Identify which cell holds the provided text, then report its (x, y) central coordinate. 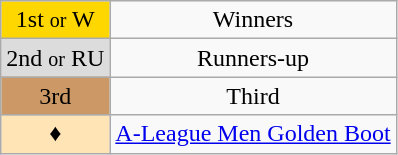
♦ (56, 134)
Winners (253, 20)
3rd (56, 96)
2nd or RU (56, 58)
Third (253, 96)
1st or W (56, 20)
A-League Men Golden Boot (253, 134)
Runners-up (253, 58)
